Determine the (x, y) coordinate at the center of the cell enclosing the given text.  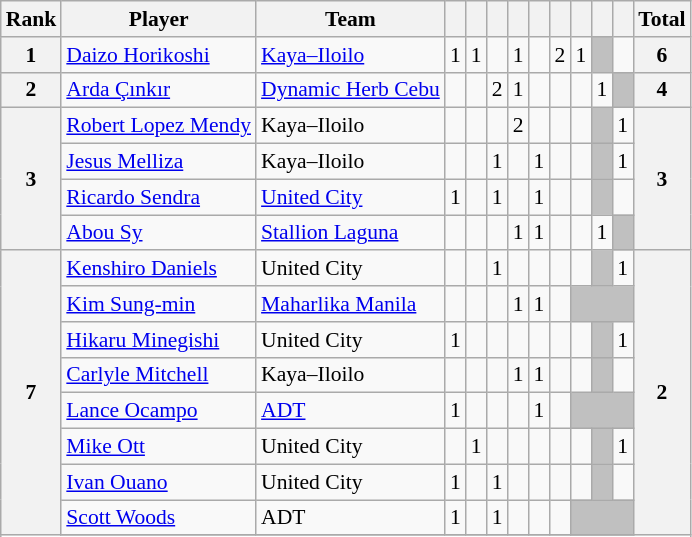
Scott Woods (158, 518)
Mike Ott (158, 447)
Kim Sung-min (158, 304)
Robert Lopez Mendy (158, 126)
7 (32, 394)
Maharlika Manila (350, 304)
Rank (32, 19)
Ricardo Sendra (158, 197)
Lance Ocampo (158, 411)
Carlyle Mitchell (158, 375)
Player (158, 19)
Total (662, 19)
Dynamic Herb Cebu (350, 90)
Hikaru Minegishi (158, 340)
Jesus Melliza (158, 162)
Arda Çınkır (158, 90)
4 (662, 90)
Abou Sy (158, 233)
Kenshiro Daniels (158, 269)
Team (350, 19)
Ivan Ouano (158, 482)
6 (662, 55)
Stallion Laguna (350, 233)
Daizo Horikoshi (158, 55)
